Return the [X, Y] coordinate for the center point of the cell that contains the specified text.  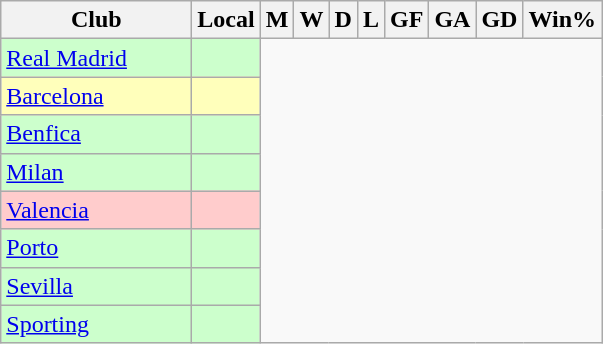
GD [500, 20]
Barcelona [96, 96]
GA [452, 20]
Local [226, 20]
GF [406, 20]
Win% [562, 20]
Real Madrid [96, 58]
M [277, 20]
Benfica [96, 134]
Sevilla [96, 286]
D [343, 20]
W [312, 20]
Porto [96, 248]
Milan [96, 172]
Sporting [96, 324]
Valencia [96, 210]
Club [96, 20]
L [370, 20]
